Pinpoint the cell where the given text exists, returning its [X, Y] midpoint coordinate. 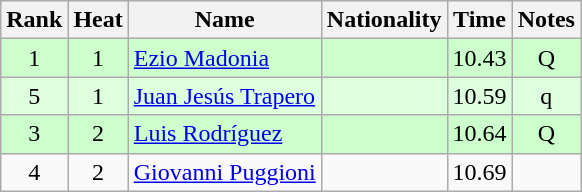
q [546, 96]
Giovanni Puggioni [224, 172]
Rank [34, 20]
10.64 [480, 134]
Time [480, 20]
Juan Jesús Trapero [224, 96]
10.69 [480, 172]
Heat [98, 20]
Name [224, 20]
Nationality [384, 20]
10.59 [480, 96]
Ezio Madonia [224, 58]
3 [34, 134]
4 [34, 172]
10.43 [480, 58]
5 [34, 96]
Notes [546, 20]
Luis Rodríguez [224, 134]
